From the cell containing the given text, extract its center point as (x, y) coordinate. 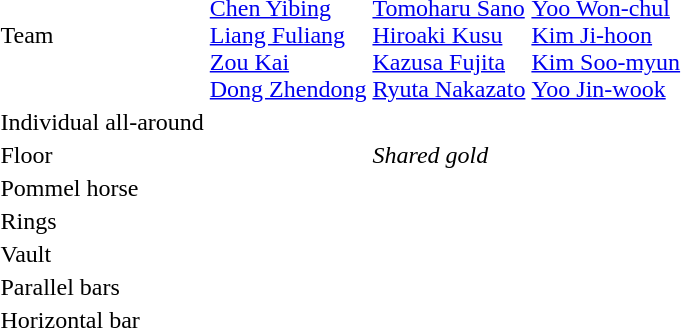
Shared gold (449, 155)
